Detect which cell encompasses the target text, then output its [x, y] center coordinate. 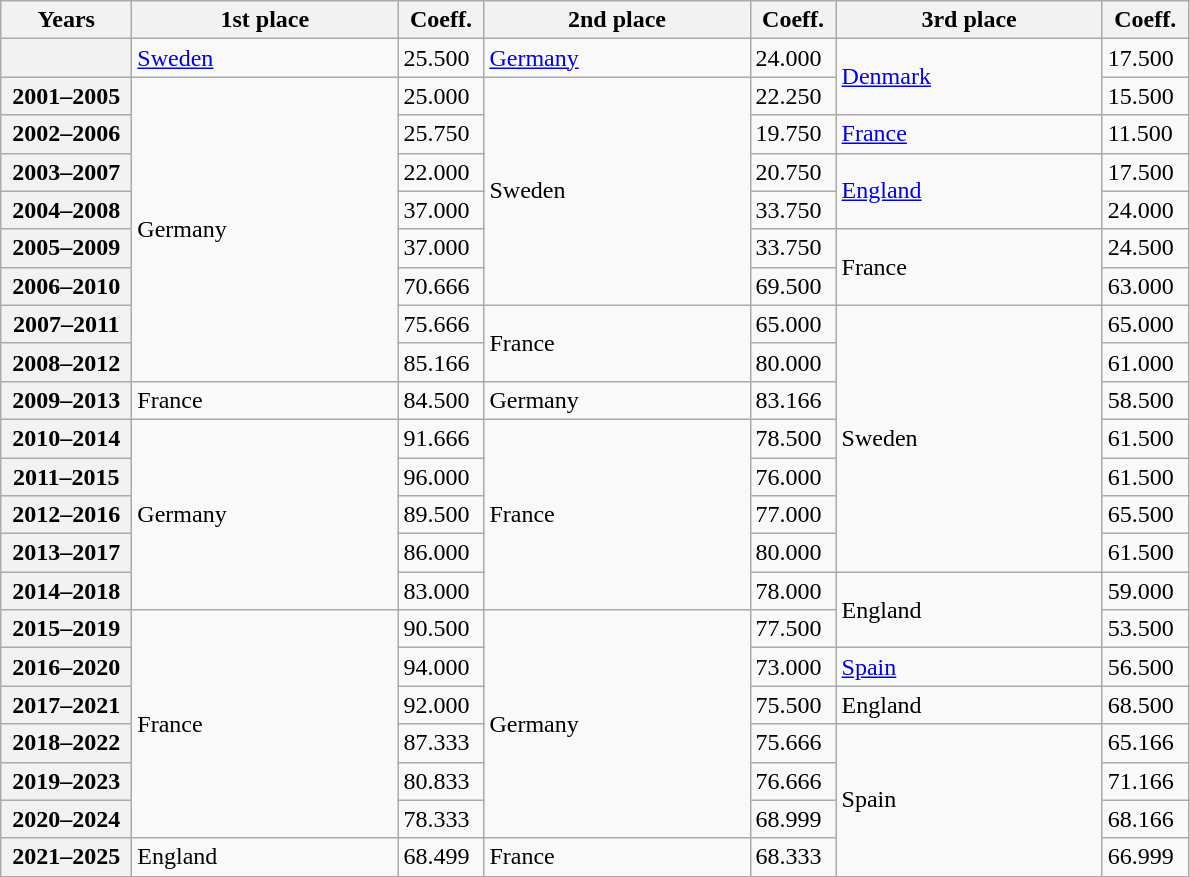
69.500 [793, 286]
25.750 [441, 134]
2016–2020 [66, 667]
77.500 [793, 629]
56.500 [1145, 667]
77.000 [793, 515]
2007–2011 [66, 324]
86.000 [441, 553]
94.000 [441, 667]
76.000 [793, 477]
75.500 [793, 705]
2019–2023 [66, 781]
68.166 [1145, 819]
2014–2018 [66, 591]
58.500 [1145, 400]
85.166 [441, 362]
2002–2006 [66, 134]
1st place [265, 20]
2006–2010 [66, 286]
2015–2019 [66, 629]
84.500 [441, 400]
22.250 [793, 96]
92.000 [441, 705]
61.000 [1145, 362]
73.000 [793, 667]
68.500 [1145, 705]
68.333 [793, 857]
2017–2021 [66, 705]
83.166 [793, 400]
76.666 [793, 781]
2009–2013 [66, 400]
80.833 [441, 781]
2004–2008 [66, 210]
71.166 [1145, 781]
2003–2007 [66, 172]
2001–2005 [66, 96]
Years [66, 20]
3rd place [969, 20]
19.750 [793, 134]
59.000 [1145, 591]
65.166 [1145, 743]
2012–2016 [66, 515]
2021–2025 [66, 857]
20.750 [793, 172]
25.500 [441, 58]
2008–2012 [66, 362]
66.999 [1145, 857]
22.000 [441, 172]
65.500 [1145, 515]
53.500 [1145, 629]
68.499 [441, 857]
2005–2009 [66, 248]
63.000 [1145, 286]
2nd place [617, 20]
2013–2017 [66, 553]
90.500 [441, 629]
78.500 [793, 438]
70.666 [441, 286]
15.500 [1145, 96]
11.500 [1145, 134]
Denmark [969, 77]
2011–2015 [66, 477]
24.500 [1145, 248]
2010–2014 [66, 438]
89.500 [441, 515]
2020–2024 [66, 819]
78.000 [793, 591]
68.999 [793, 819]
83.000 [441, 591]
96.000 [441, 477]
2018–2022 [66, 743]
87.333 [441, 743]
91.666 [441, 438]
78.333 [441, 819]
25.000 [441, 96]
